Return the [x, y] coordinate for the center point of the cell that contains the specified text.  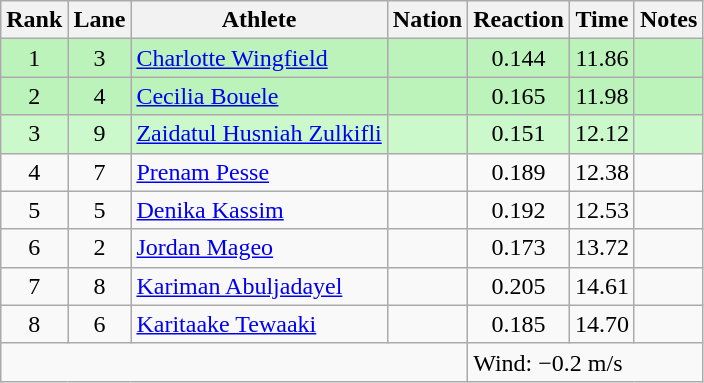
Zaidatul Husniah Zulkifli [259, 134]
Athlete [259, 20]
Nation [427, 20]
0.173 [519, 248]
11.98 [602, 96]
Reaction [519, 20]
0.151 [519, 134]
14.70 [602, 324]
Lane [100, 20]
Denika Kassim [259, 210]
Kariman Abuljadayel [259, 286]
0.192 [519, 210]
12.53 [602, 210]
0.165 [519, 96]
Karitaake Tewaaki [259, 324]
0.205 [519, 286]
14.61 [602, 286]
0.189 [519, 172]
11.86 [602, 58]
Prenam Pesse [259, 172]
0.144 [519, 58]
Charlotte Wingfield [259, 58]
Rank [34, 20]
9 [100, 134]
Time [602, 20]
13.72 [602, 248]
1 [34, 58]
0.185 [519, 324]
Jordan Mageo [259, 248]
12.12 [602, 134]
Cecilia Bouele [259, 96]
12.38 [602, 172]
Notes [668, 20]
Wind: −0.2 m/s [586, 362]
